Return [x, y] of the center of cell containing provided text 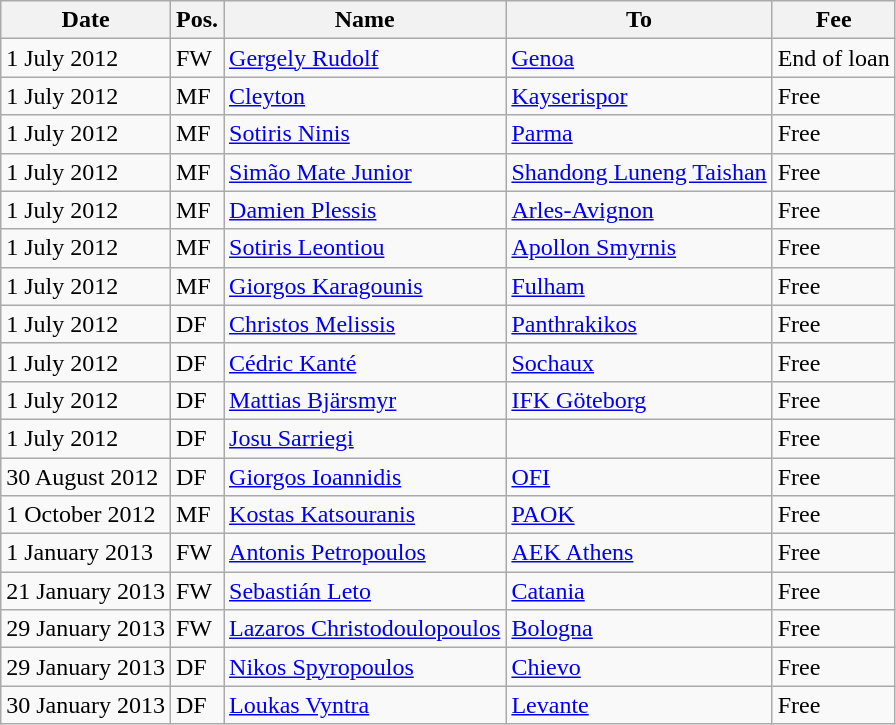
To [639, 20]
Lazaros Christodoulopoulos [365, 629]
Catania [639, 591]
OFI [639, 477]
End of loan [834, 58]
Sotiris Leontiou [365, 248]
Shandong Luneng Taishan [639, 172]
30 August 2012 [86, 477]
Giorgos Ioannidis [365, 477]
Cleyton [365, 96]
Antonis Petropoulos [365, 553]
Sebastián Leto [365, 591]
Christos Melissis [365, 324]
Cédric Kanté [365, 362]
Sochaux [639, 362]
1 October 2012 [86, 515]
PAOK [639, 515]
Arles-Avignon [639, 210]
Sotiris Ninis [365, 134]
30 January 2013 [86, 705]
Gergely Rudolf [365, 58]
Loukas Vyntra [365, 705]
Giorgos Karagounis [365, 286]
Date [86, 20]
Fee [834, 20]
Name [365, 20]
Fulham [639, 286]
Damien Plessis [365, 210]
Simão Mate Junior [365, 172]
AEK Athens [639, 553]
Nikos Spyropoulos [365, 667]
Panthrakikos [639, 324]
Kostas Katsouranis [365, 515]
1 January 2013 [86, 553]
Josu Sarriegi [365, 438]
Apollon Smyrnis [639, 248]
Levante [639, 705]
Chievo [639, 667]
Bologna [639, 629]
Genoa [639, 58]
Kayserispor [639, 96]
Pos. [196, 20]
Parma [639, 134]
Mattias Bjärsmyr [365, 400]
IFK Göteborg [639, 400]
21 January 2013 [86, 591]
